Provide the [X, Y] coordinate of the cell's center where the given text is located.  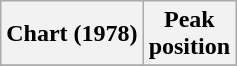
Chart (1978) [72, 34]
Peakposition [189, 34]
